Pinpoint the cell where the given text exists, returning its [X, Y] midpoint coordinate. 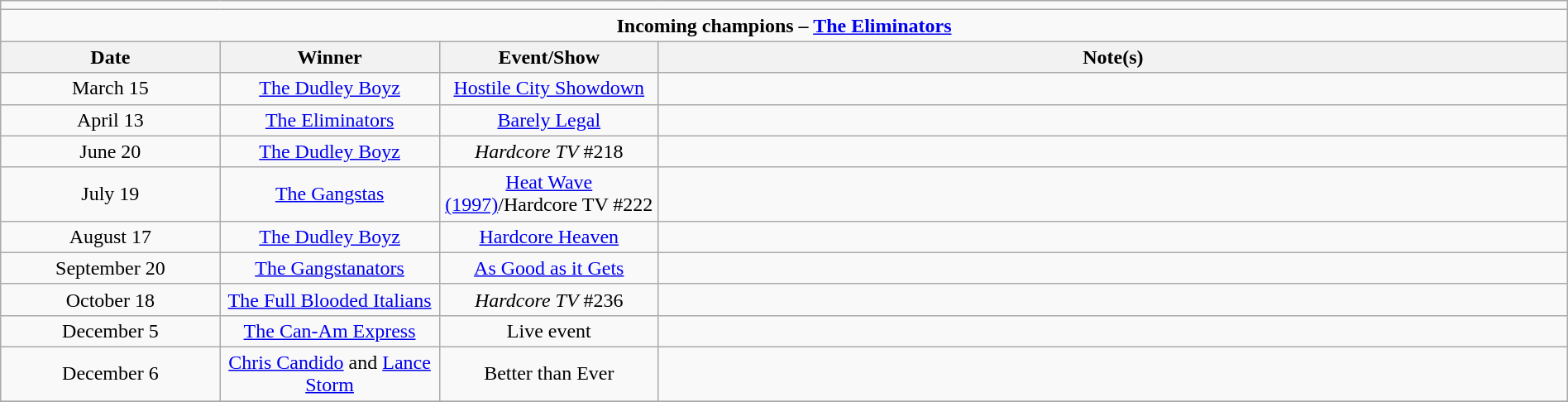
Hardcore TV #236 [549, 299]
April 13 [111, 120]
July 19 [111, 194]
The Eliminators [329, 120]
December 5 [111, 331]
The Full Blooded Italians [329, 299]
June 20 [111, 151]
September 20 [111, 268]
Chris Candido and Lance Storm [329, 374]
August 17 [111, 237]
Date [111, 57]
December 6 [111, 374]
Note(s) [1113, 57]
As Good as it Gets [549, 268]
October 18 [111, 299]
The Can-Am Express [329, 331]
Barely Legal [549, 120]
March 15 [111, 89]
Winner [329, 57]
Incoming champions – The Eliminators [784, 26]
Better than Ever [549, 374]
The Gangstanators [329, 268]
Hostile City Showdown [549, 89]
Heat Wave (1997)/Hardcore TV #222 [549, 194]
Hardcore Heaven [549, 237]
Hardcore TV #218 [549, 151]
Event/Show [549, 57]
The Gangstas [329, 194]
Live event [549, 331]
